Provide the (x, y) coordinate of the cell's center where the given text is located.  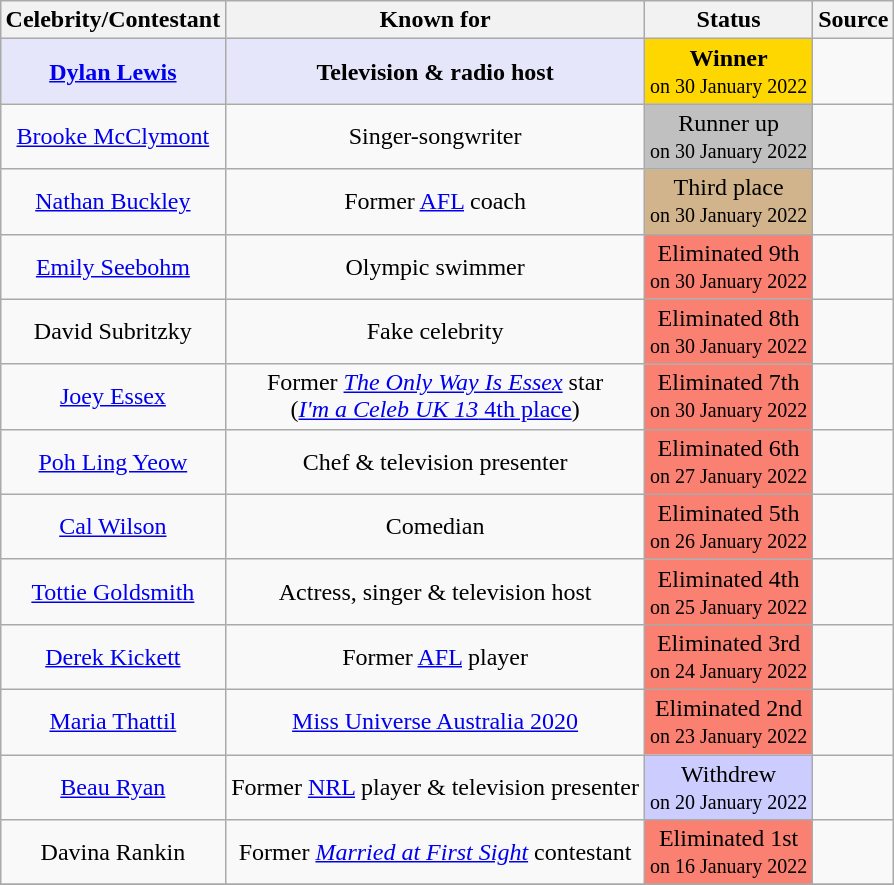
Eliminated 5thon 26 January 2022 (728, 526)
Actress, singer & television host (436, 592)
Eliminated 7thon 30 January 2022 (728, 396)
Television & radio host (436, 72)
Miss Universe Australia 2020 (436, 722)
Former The Only Way Is Essex star(I'm a Celeb UK 13 4th place) (436, 396)
Eliminated 6thon 27 January 2022 (728, 462)
Chef & television presenter (436, 462)
Cal Wilson (113, 526)
Third placeon 30 January 2022 (728, 202)
Fake celebrity (436, 332)
Davina Rankin (113, 852)
Eliminated 3rdon 24 January 2022 (728, 656)
Derek Kickett (113, 656)
Known for (436, 20)
Nathan Buckley (113, 202)
Eliminated 4thon 25 January 2022 (728, 592)
Eliminated 2ndon 23 January 2022 (728, 722)
Brooke McClymont (113, 136)
Emily Seebohm (113, 266)
Former Married at First Sight contestant (436, 852)
Comedian (436, 526)
Runner upon 30 January 2022 (728, 136)
Former NRL player & television presenter (436, 786)
Joey Essex (113, 396)
Former AFL coach (436, 202)
Source (854, 20)
Eliminated 1ston 16 January 2022 (728, 852)
Status (728, 20)
Celebrity/Contestant (113, 20)
Olympic swimmer (436, 266)
Poh Ling Yeow (113, 462)
David Subritzky (113, 332)
Dylan Lewis (113, 72)
Withdrewon 20 January 2022 (728, 786)
Tottie Goldsmith (113, 592)
Beau Ryan (113, 786)
Eliminated 8thon 30 January 2022 (728, 332)
Winneron 30 January 2022 (728, 72)
Singer-songwriter (436, 136)
Eliminated 9thon 30 January 2022 (728, 266)
Former AFL player (436, 656)
Maria Thattil (113, 722)
